Return (X, Y) of the center of cell containing provided text 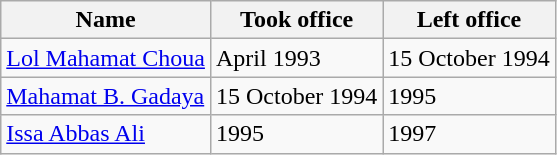
Name (106, 20)
Left office (469, 20)
Lol Mahamat Choua (106, 58)
Issa Abbas Ali (106, 134)
1997 (469, 134)
Mahamat B. Gadaya (106, 96)
April 1993 (296, 58)
Took office (296, 20)
